Return (X, Y) of the center of cell containing provided text 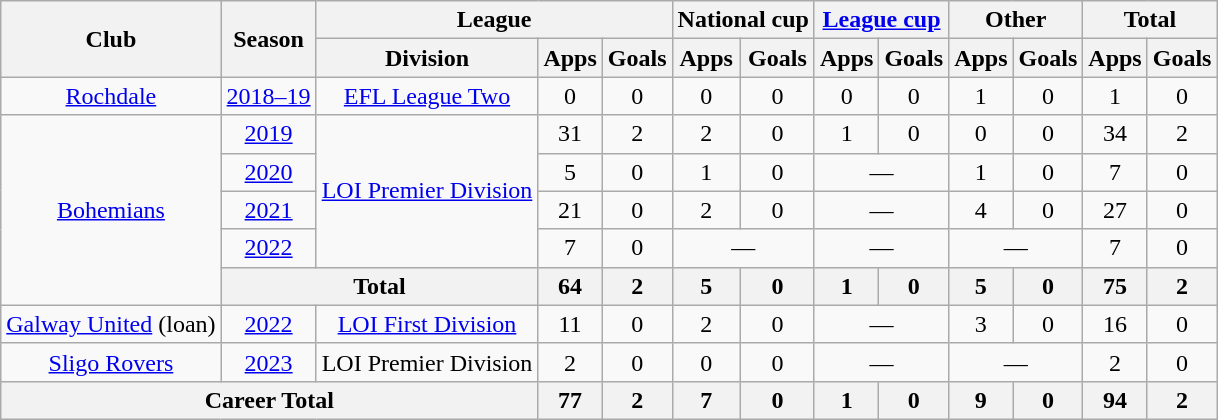
League cup (881, 20)
64 (570, 286)
League (494, 20)
34 (1115, 134)
11 (570, 324)
2018–19 (268, 96)
2019 (268, 134)
3 (981, 324)
16 (1115, 324)
27 (1115, 210)
National cup (743, 20)
4 (981, 210)
Season (268, 39)
Career Total (270, 400)
2020 (268, 172)
31 (570, 134)
Galway United (loan) (111, 324)
2023 (268, 362)
9 (981, 400)
LOI First Division (427, 324)
EFL League Two (427, 96)
77 (570, 400)
21 (570, 210)
2021 (268, 210)
Division (427, 58)
75 (1115, 286)
Other (1016, 20)
Bohemians (111, 210)
Rochdale (111, 96)
94 (1115, 400)
Sligo Rovers (111, 362)
Club (111, 39)
